Find where the given text appears and provide that cell's center as (x, y) coordinate. 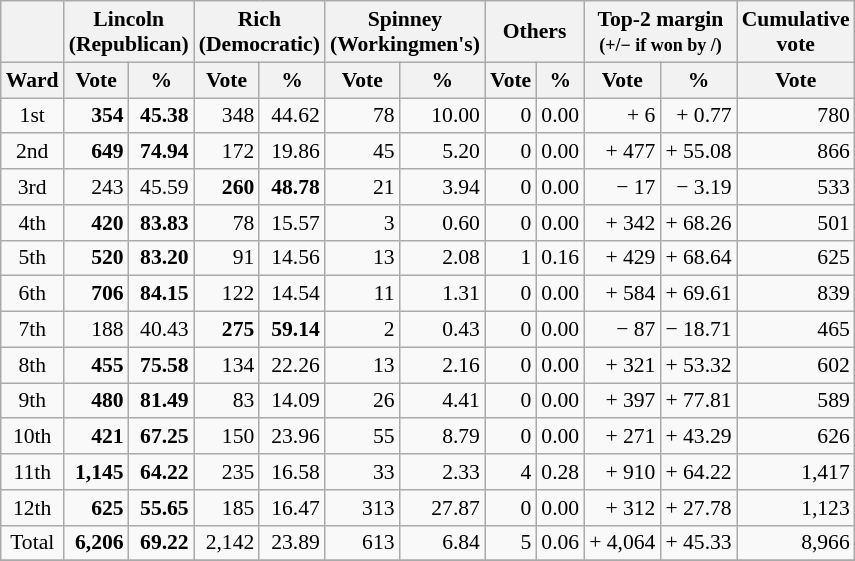
64.22 (162, 472)
48.78 (292, 187)
Spinney(Workingmen's) (405, 32)
+ 77.81 (698, 401)
83.20 (162, 258)
12th (32, 508)
55.65 (162, 508)
26 (362, 401)
172 (227, 152)
9th (32, 401)
45.38 (162, 116)
+ 397 (622, 401)
+ 4,064 (622, 543)
+ 0.77 (698, 116)
3.94 (442, 187)
22.26 (292, 365)
+ 429 (622, 258)
0.06 (560, 543)
780 (796, 116)
501 (796, 223)
+ 27.78 (698, 508)
1.31 (442, 294)
134 (227, 365)
589 (796, 401)
0.16 (560, 258)
4 (510, 472)
520 (96, 258)
866 (796, 152)
2 (362, 330)
11 (362, 294)
5 (510, 543)
2nd (32, 152)
4.41 (442, 401)
1,123 (796, 508)
1,417 (796, 472)
533 (796, 187)
455 (96, 365)
45.59 (162, 187)
626 (796, 437)
275 (227, 330)
421 (96, 437)
465 (796, 330)
188 (96, 330)
81.49 (162, 401)
75.58 (162, 365)
5th (32, 258)
6th (32, 294)
3rd (32, 187)
1,145 (96, 472)
+ 321 (622, 365)
91 (227, 258)
67.25 (162, 437)
16.47 (292, 508)
19.86 (292, 152)
14.54 (292, 294)
+ 271 (622, 437)
2.08 (442, 258)
44.62 (292, 116)
15.57 (292, 223)
6,206 (96, 543)
Top-2 margin(+/− if won by /) (660, 32)
23.89 (292, 543)
260 (227, 187)
10.00 (442, 116)
83.83 (162, 223)
+ 55.08 (698, 152)
+ 64.22 (698, 472)
235 (227, 472)
+ 45.33 (698, 543)
− 3.19 (698, 187)
+ 68.64 (698, 258)
59.14 (292, 330)
45 (362, 152)
5.20 (442, 152)
+ 910 (622, 472)
4th (32, 223)
Rich(Democratic) (260, 32)
1st (32, 116)
2.16 (442, 365)
1 (510, 258)
84.15 (162, 294)
− 17 (622, 187)
649 (96, 152)
2,142 (227, 543)
+ 342 (622, 223)
8,966 (796, 543)
− 87 (622, 330)
150 (227, 437)
+ 53.32 (698, 365)
706 (96, 294)
16.58 (292, 472)
480 (96, 401)
0.28 (560, 472)
613 (362, 543)
+ 69.61 (698, 294)
7th (32, 330)
122 (227, 294)
21 (362, 187)
40.43 (162, 330)
Ward (32, 80)
Lincoln(Republican) (129, 32)
+ 312 (622, 508)
11th (32, 472)
0.60 (442, 223)
+ 6 (622, 116)
348 (227, 116)
74.94 (162, 152)
+ 584 (622, 294)
Cumulativevote (796, 32)
10th (32, 437)
243 (96, 187)
+ 477 (622, 152)
6.84 (442, 543)
83 (227, 401)
354 (96, 116)
8.79 (442, 437)
313 (362, 508)
− 18.71 (698, 330)
185 (227, 508)
Total (32, 543)
33 (362, 472)
420 (96, 223)
55 (362, 437)
2.33 (442, 472)
69.22 (162, 543)
Others (534, 32)
8th (32, 365)
+ 43.29 (698, 437)
23.96 (292, 437)
602 (796, 365)
27.87 (442, 508)
3 (362, 223)
+ 68.26 (698, 223)
14.09 (292, 401)
0.43 (442, 330)
839 (796, 294)
14.56 (292, 258)
